Scan for the cell matching the given text and deliver its [X, Y] coordinate at center. 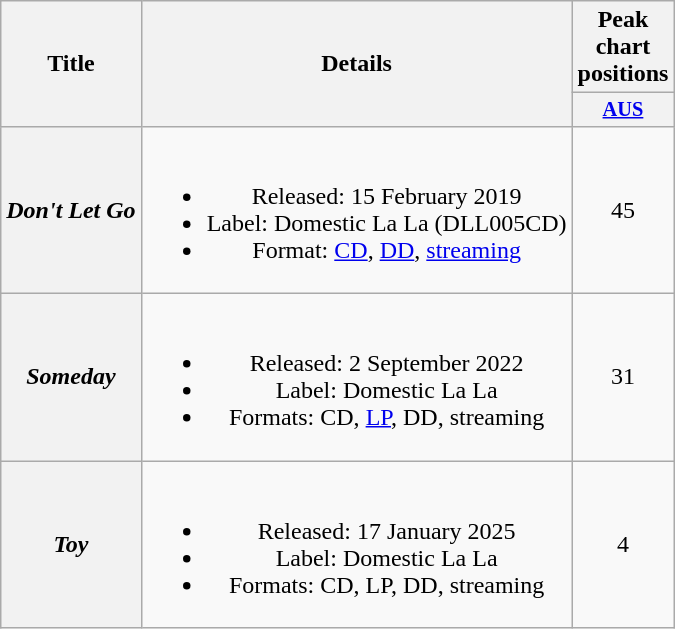
Don't Let Go [71, 210]
Someday [71, 378]
4 [623, 544]
Released: 2 September 2022Label: Domestic La LaFormats: CD, LP, DD, streaming [356, 378]
Details [356, 64]
AUS [623, 110]
45 [623, 210]
Toy [71, 544]
Peak chart positions [623, 47]
Released: 17 January 2025Label: Domestic La LaFormats: CD, LP, DD, streaming [356, 544]
31 [623, 378]
Released: 15 February 2019Label: Domestic La La (DLL005CD)Format: CD, DD, streaming [356, 210]
Title [71, 64]
